Extract the (X, Y) coordinate from the center of the cell holding the provided text.  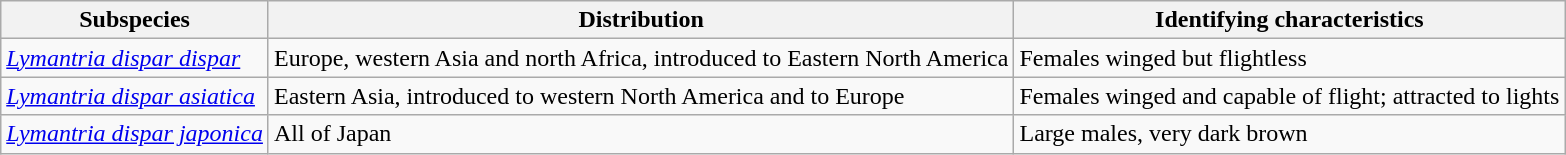
Eastern Asia, introduced to western North America and to Europe (641, 96)
Identifying characteristics (1290, 20)
Europe, western Asia and north Africa, introduced to Eastern North America (641, 58)
Females winged but flightless (1290, 58)
Large males, very dark brown (1290, 134)
Lymantria dispar dispar (135, 58)
Lymantria dispar japonica (135, 134)
Lymantria dispar asiatica (135, 96)
Subspecies (135, 20)
All of Japan (641, 134)
Distribution (641, 20)
Females winged and capable of flight; attracted to lights (1290, 96)
